Provide the [X, Y] coordinate of the cell's center where the given text is located.  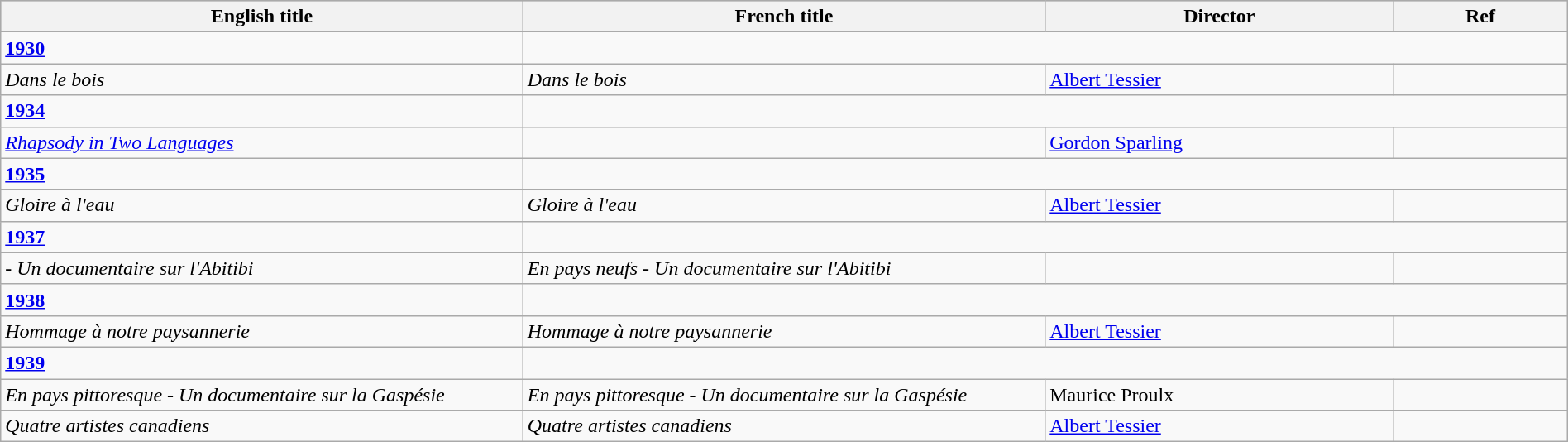
1930 [262, 48]
Gordon Sparling [1219, 142]
1937 [262, 237]
1934 [262, 111]
French title [784, 17]
1939 [262, 363]
Director [1219, 17]
- Un documentaire sur l'Abitibi [262, 268]
Rhapsody in Two Languages [262, 142]
Maurice Proulx [1219, 395]
Ref [1480, 17]
1938 [262, 300]
English title [262, 17]
1935 [262, 174]
En pays neufs - Un documentaire sur l'Abitibi [784, 268]
